Provide the (X, Y) coordinate of the cell's center where the given text is located.  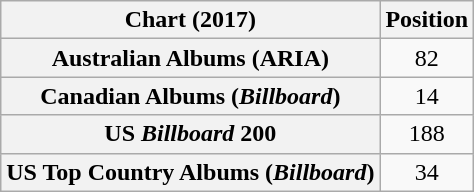
US Top Country Albums (Billboard) (190, 172)
Position (427, 20)
US Billboard 200 (190, 134)
Chart (2017) (190, 20)
14 (427, 96)
82 (427, 58)
188 (427, 134)
Australian Albums (ARIA) (190, 58)
Canadian Albums (Billboard) (190, 96)
34 (427, 172)
